Locate the cell with the specified text and output its [X, Y] center coordinate. 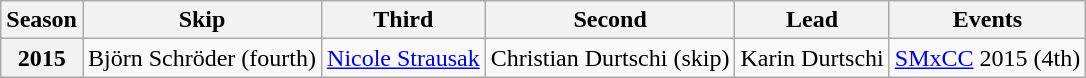
Events [987, 20]
Third [404, 20]
Karin Durtschi [812, 58]
Christian Durtschi (skip) [610, 58]
Season [42, 20]
Nicole Strausak [404, 58]
SMxCC 2015 (4th) [987, 58]
Lead [812, 20]
Second [610, 20]
Skip [202, 20]
2015 [42, 58]
Björn Schröder (fourth) [202, 58]
